Return the [x, y] coordinate for the center point of the cell that contains the specified text.  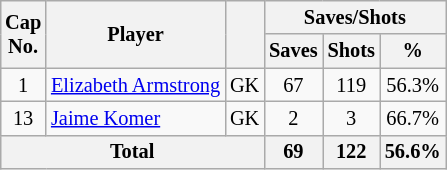
Jaime Komer [136, 118]
2 [293, 118]
122 [352, 152]
69 [293, 152]
56.6% [413, 152]
Total [132, 152]
CapNo. [23, 34]
% [413, 51]
119 [352, 85]
Saves/Shots [354, 17]
Saves [293, 51]
Shots [352, 51]
Elizabeth Armstrong [136, 85]
Player [136, 34]
3 [352, 118]
56.3% [413, 85]
13 [23, 118]
1 [23, 85]
67 [293, 85]
66.7% [413, 118]
